Identify which cell holds the provided text, then report its (X, Y) central coordinate. 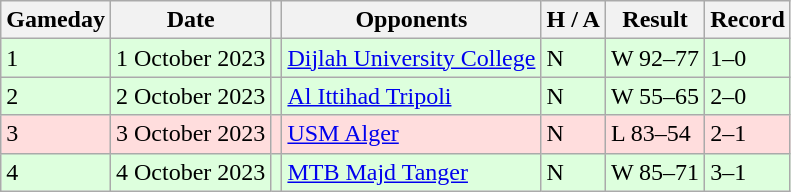
W 92–77 (654, 58)
2–0 (748, 96)
1 (56, 58)
USM Alger (412, 134)
3 (56, 134)
Record (748, 20)
Gameday (56, 20)
3 October 2023 (190, 134)
W 85–71 (654, 172)
MTB Majd Tanger (412, 172)
W 55–65 (654, 96)
1 October 2023 (190, 58)
1–0 (748, 58)
2 October 2023 (190, 96)
Opponents (412, 20)
4 (56, 172)
2 (56, 96)
Date (190, 20)
Result (654, 20)
L 83–54 (654, 134)
2–1 (748, 134)
Al Ittihad Tripoli (412, 96)
H / A (573, 20)
3–1 (748, 172)
4 October 2023 (190, 172)
Dijlah University College (412, 58)
